Detect which cell encompasses the target text, then output its (x, y) center coordinate. 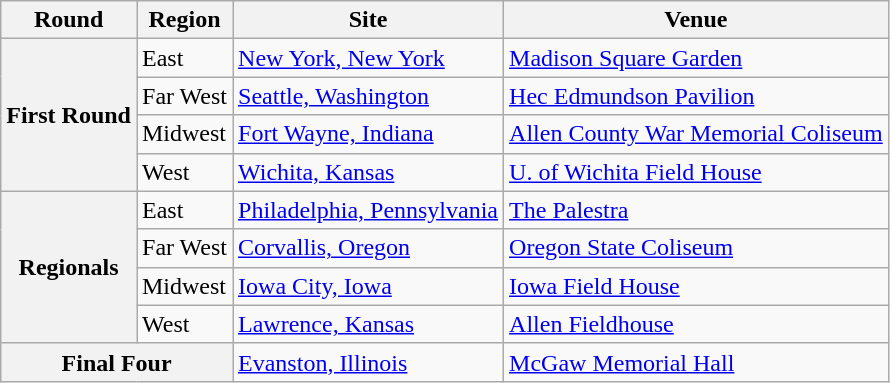
U. of Wichita Field House (696, 172)
Corvallis, Oregon (368, 248)
Allen County War Memorial Coliseum (696, 134)
Wichita, Kansas (368, 172)
The Palestra (696, 210)
Lawrence, Kansas (368, 324)
Regionals (69, 267)
First Round (69, 115)
Round (69, 20)
Oregon State Coliseum (696, 248)
Philadelphia, Pennsylvania (368, 210)
Iowa City, Iowa (368, 286)
Final Four (117, 362)
Fort Wayne, Indiana (368, 134)
Site (368, 20)
Allen Fieldhouse (696, 324)
New York, New York (368, 58)
Venue (696, 20)
Region (184, 20)
Madison Square Garden (696, 58)
Hec Edmundson Pavilion (696, 96)
Evanston, Illinois (368, 362)
McGaw Memorial Hall (696, 362)
Seattle, Washington (368, 96)
Iowa Field House (696, 286)
